Provide the [x, y] coordinate of the cell's center where the given text is located.  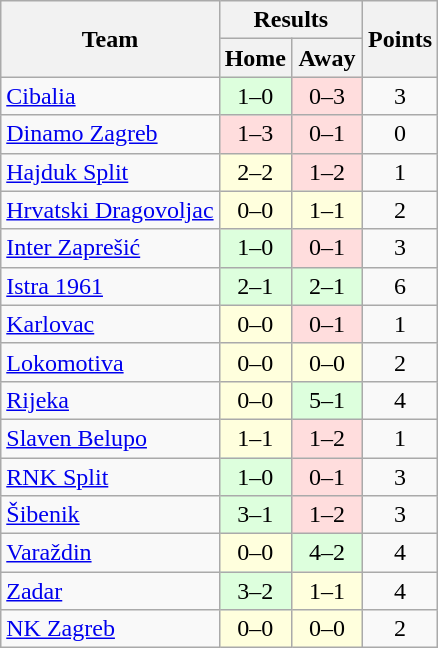
Dinamo Zagreb [110, 134]
4–2 [326, 553]
0 [400, 134]
Istra 1961 [110, 286]
1–3 [255, 134]
Away [326, 58]
Zadar [110, 591]
3–1 [255, 515]
6 [400, 286]
Hajduk Split [110, 172]
Results [290, 20]
Šibenik [110, 515]
Inter Zaprešić [110, 248]
Hrvatski Dragovoljac [110, 210]
0–3 [326, 96]
2–2 [255, 172]
Cibalia [110, 96]
Lokomotiva [110, 362]
RNK Split [110, 477]
Rijeka [110, 400]
NK Zagreb [110, 629]
Home [255, 58]
Varaždin [110, 553]
Points [400, 39]
5–1 [326, 400]
Karlovac [110, 324]
Team [110, 39]
3–2 [255, 591]
Slaven Belupo [110, 438]
